From the cell containing the given text, extract its center point as [x, y] coordinate. 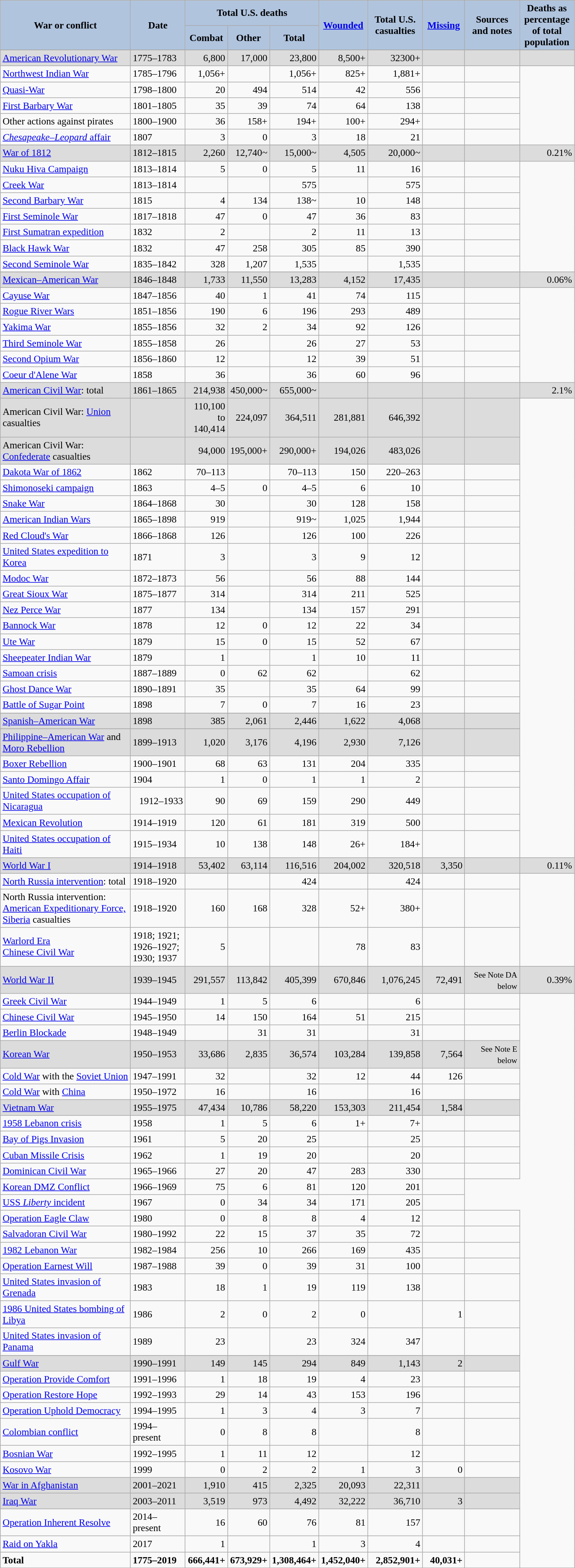
1,308,464+ [294, 1560]
Yakima War [65, 327]
99 [395, 689]
Great Sioux War [65, 594]
1798–1800 [158, 90]
52+ [343, 908]
22,311 [395, 1485]
1817–1818 [158, 216]
205 [395, 1202]
1904 [158, 779]
128 [343, 503]
1855–1858 [158, 343]
36,574 [294, 1054]
American Revolutionary War [65, 58]
53,402 [206, 865]
Operation Uphold Democracy [65, 1410]
646,392 [395, 417]
2014–present [158, 1523]
Gulf War [65, 1363]
North Russia intervention: American Expeditionary Force, Siberia casualties [65, 908]
405,399 [294, 980]
1863 [158, 488]
Warlord Era Chinese Civil War [65, 947]
75 [206, 1186]
Rogue River Wars [65, 311]
29 [206, 1395]
1,207 [249, 264]
Bosnian War [65, 1453]
1900–1901 [158, 763]
1986 [158, 1314]
1785–1796 [158, 74]
94,000 [206, 450]
204,002 [343, 865]
320,518 [395, 865]
1858 [158, 375]
4,505 [343, 153]
1965–1966 [158, 1171]
Sheepeater Indian War [65, 657]
American Civil War: total [65, 390]
Operation Provide Comfort [65, 1379]
220–263 [395, 472]
181 [294, 822]
1775–2019 [158, 1560]
0.06% [547, 279]
204 [343, 763]
8,500+ [343, 58]
17,435 [395, 279]
1,910 [206, 1485]
Other actions against pirates [65, 121]
215 [395, 1017]
1999 [158, 1469]
Nez Perce War [65, 610]
76 [294, 1523]
2.1% [547, 390]
2017 [158, 1544]
Bay of Pigs Invasion [65, 1139]
168 [249, 908]
2,835 [249, 1054]
305 [294, 248]
290 [343, 801]
194+ [294, 121]
2,325 [294, 1485]
Second Barbary War [65, 200]
1,881+ [395, 74]
Cold War with China [65, 1092]
1958 Lebanon crisis [65, 1123]
149 [206, 1363]
281,881 [343, 417]
Red Cloud's War [65, 535]
449 [395, 801]
131 [294, 763]
1,622 [343, 721]
17,000 [249, 58]
96 [395, 375]
1947–1991 [158, 1076]
1864–1868 [158, 503]
1980–1992 [158, 1234]
211 [343, 594]
American Civil War: Confederate casualties [65, 450]
1890–1891 [158, 689]
Korean War [65, 1054]
72,491 [444, 980]
1875–1877 [158, 594]
Vietnam War [65, 1107]
673,929+ [249, 1560]
0.39% [547, 980]
20,000~ [395, 153]
Operation Earnest Will [65, 1265]
1912–1933 [158, 801]
1987–1988 [158, 1265]
415 [249, 1485]
World War II [65, 980]
113,842 [249, 980]
Combat [206, 38]
1950–1972 [158, 1092]
War or conflict [65, 25]
North Russia intervention: total [65, 881]
1958 [158, 1123]
First Barbary War [65, 105]
United States expedition to Korea [65, 556]
494 [249, 90]
1846–1848 [158, 279]
1815 [158, 200]
1862 [158, 472]
1800–1900 [158, 121]
2,061 [249, 721]
1939–1945 [158, 980]
1861–1865 [158, 390]
450,000~ [249, 390]
380+ [395, 908]
4,492 [294, 1501]
1990–1991 [158, 1363]
1982 Lebanon War [65, 1250]
153,303 [343, 1107]
489 [395, 311]
666,441+ [206, 1560]
Other [249, 38]
1986 United States bombing of Libya [65, 1314]
United States occupation of Haiti [65, 844]
1950–1953 [158, 1054]
Operation Inherent Resolve [65, 1523]
23,800 [294, 58]
919 [206, 519]
1851–1856 [158, 311]
11,550 [249, 279]
1,584 [444, 1107]
201 [395, 1186]
American Civil War: Union casualties [65, 417]
115 [395, 295]
90 [206, 801]
12,740~ [249, 153]
514 [294, 90]
3,176 [249, 742]
1865–1898 [158, 519]
2,260 [206, 153]
1967 [158, 1202]
Black Hawk War [65, 248]
Cuban Missile Crisis [65, 1155]
Battle of Sugar Point [65, 705]
347 [395, 1342]
1871 [158, 556]
291 [395, 610]
258 [249, 248]
53 [395, 343]
41 [294, 295]
1992–1993 [158, 1395]
67 [395, 642]
88 [343, 578]
849 [343, 1363]
144 [395, 578]
116,516 [294, 865]
Second Opium War [65, 359]
63 [249, 763]
First Seminole War [65, 216]
6,800 [206, 58]
973 [249, 1501]
169 [343, 1250]
See Note E below [492, 1054]
2,446 [294, 721]
211,454 [395, 1107]
40 [206, 295]
61 [249, 822]
1847–1856 [158, 295]
Coeur d'Alene War [65, 375]
139,858 [395, 1054]
214,938 [206, 390]
Iraq War [65, 1501]
164 [294, 1017]
Dominican Civil War [65, 1171]
63,114 [249, 865]
See Note DA below [492, 980]
1948–1949 [158, 1032]
1992–1995 [158, 1453]
171 [343, 1202]
United States invasion of Panama [65, 1342]
1+ [343, 1123]
525 [395, 594]
1812–1815 [158, 153]
7,564 [444, 1054]
1,944 [395, 519]
1914–1918 [158, 865]
1866–1868 [158, 535]
Third Seminole War [65, 343]
Salvadoran Civil War [65, 1234]
Ute War [65, 642]
1,733 [206, 279]
13,283 [294, 279]
Mexican Revolution [65, 822]
44 [395, 1076]
1994–present [158, 1432]
119 [343, 1287]
Chesapeake–Leopard affair [65, 137]
324 [343, 1342]
293 [343, 311]
20,093 [343, 1485]
Total U.S. deaths [252, 13]
Raid on Yakla [65, 1544]
2001–2021 [158, 1485]
1887–1889 [158, 673]
Mexican–American War [65, 279]
Berlin Blockade [65, 1032]
Cayuse War [65, 295]
3,350 [444, 865]
2,852,901+ [395, 1560]
483,026 [395, 450]
1944–1949 [158, 1001]
2,930 [343, 742]
Nuku Hiva Campaign [65, 169]
37 [294, 1234]
USS Liberty incident [65, 1202]
1918; 1921; 1926–1927; 1930; 1937 [158, 947]
226 [395, 535]
670,846 [343, 980]
Creek War [65, 184]
Chinese Civil War [65, 1017]
Greek Civil War [65, 1001]
Date [158, 25]
1983 [158, 1287]
1962 [158, 1155]
290,000+ [294, 450]
13 [395, 232]
1961 [158, 1139]
1775–1783 [158, 58]
283 [343, 1171]
36,710 [395, 1501]
1877 [158, 610]
43 [294, 1395]
1856–1860 [158, 359]
4,152 [343, 279]
100+ [343, 121]
1994–1995 [158, 1410]
Sources and notes [492, 25]
Dakota War of 1862 [65, 472]
Snake War [65, 503]
1982–1984 [158, 1250]
Second Seminole War [65, 264]
Total U.S. casualties [395, 25]
224,097 [249, 417]
1991–1996 [158, 1379]
138~ [294, 200]
0.21% [547, 153]
1807 [158, 137]
1878 [158, 626]
Ghost Dance War [65, 689]
World War I [65, 865]
158+ [249, 121]
Northwest Indian War [65, 74]
294 [294, 1363]
42 [343, 90]
Colombian conflict [65, 1432]
319 [343, 822]
Santo Domingo Affair [65, 779]
385 [206, 721]
364,511 [294, 417]
4,196 [294, 742]
Korean DMZ Conflict [65, 1186]
1955–1975 [158, 1107]
72 [395, 1234]
26+ [343, 844]
First Sumatran expedition [65, 232]
1835–1842 [158, 264]
556 [395, 90]
War in Afghanistan [65, 1485]
Modoc War [65, 578]
294+ [395, 121]
145 [249, 1363]
1,025 [343, 519]
158 [395, 503]
7+ [395, 1123]
85 [343, 248]
32300+ [395, 58]
330 [395, 1171]
500 [395, 822]
40,031+ [444, 1560]
1915–1934 [158, 844]
3,519 [206, 1501]
1,020 [206, 742]
United States invasion of Grenada [65, 1287]
1872–1873 [158, 578]
291,557 [206, 980]
92 [343, 327]
1801–1805 [158, 105]
1,143 [395, 1363]
1855–1856 [158, 327]
Shimonoseki campaign [65, 488]
1945–1950 [158, 1017]
1899–1913 [158, 742]
1966–1969 [158, 1186]
Spanish–American War [65, 721]
2003–2011 [158, 1501]
1,452,040+ [343, 1560]
190 [206, 311]
655,000~ [294, 390]
153 [343, 1395]
68 [206, 763]
7,126 [395, 742]
103,284 [343, 1054]
Operation Restore Hope [65, 1395]
1989 [158, 1342]
21 [395, 137]
Cold War with the Soviet Union [65, 1076]
78 [343, 947]
47,434 [206, 1107]
160 [206, 908]
American Indian Wars [65, 519]
Quasi-War [65, 90]
110,100 to 140,414 [206, 417]
69 [249, 801]
Wounded [343, 25]
266 [294, 1250]
58,220 [294, 1107]
1914–1919 [158, 822]
335 [395, 763]
194,026 [343, 450]
0.11% [547, 865]
Philippine–American War and Moro Rebellion [65, 742]
435 [395, 1250]
15,000~ [294, 153]
1,076,245 [395, 980]
195,000+ [249, 450]
32,222 [343, 1501]
United States occupation of Nicaragua [65, 801]
War of 1812 [65, 153]
Bannock War [65, 626]
159 [294, 801]
33,686 [206, 1054]
10,786 [249, 1107]
825+ [343, 74]
184+ [395, 844]
256 [206, 1250]
Boxer Rebellion [65, 763]
390 [395, 248]
9 [343, 556]
52 [343, 642]
Kosovo War [65, 1469]
Operation Eagle Claw [65, 1218]
Samoan crisis [65, 673]
Missing [444, 25]
4,068 [395, 721]
1980 [158, 1218]
919~ [294, 519]
Deaths as percentage of total population [547, 25]
